Search for the cell housing the specified text and yield its [x, y] center coordinate. 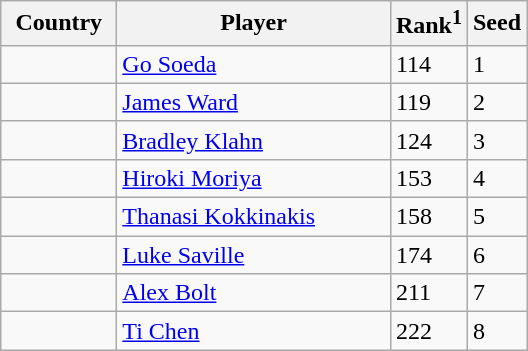
Alex Bolt [254, 293]
4 [496, 178]
Luke Saville [254, 255]
Rank1 [428, 24]
211 [428, 293]
153 [428, 178]
Go Soeda [254, 64]
Ti Chen [254, 331]
2 [496, 102]
James Ward [254, 102]
124 [428, 140]
114 [428, 64]
222 [428, 331]
6 [496, 255]
Thanasi Kokkinakis [254, 217]
3 [496, 140]
Seed [496, 24]
158 [428, 217]
174 [428, 255]
1 [496, 64]
5 [496, 217]
Bradley Klahn [254, 140]
7 [496, 293]
Player [254, 24]
8 [496, 331]
Country [59, 24]
Hiroki Moriya [254, 178]
119 [428, 102]
